Output the (X, Y) coordinate of the center of the cell containing the given text.  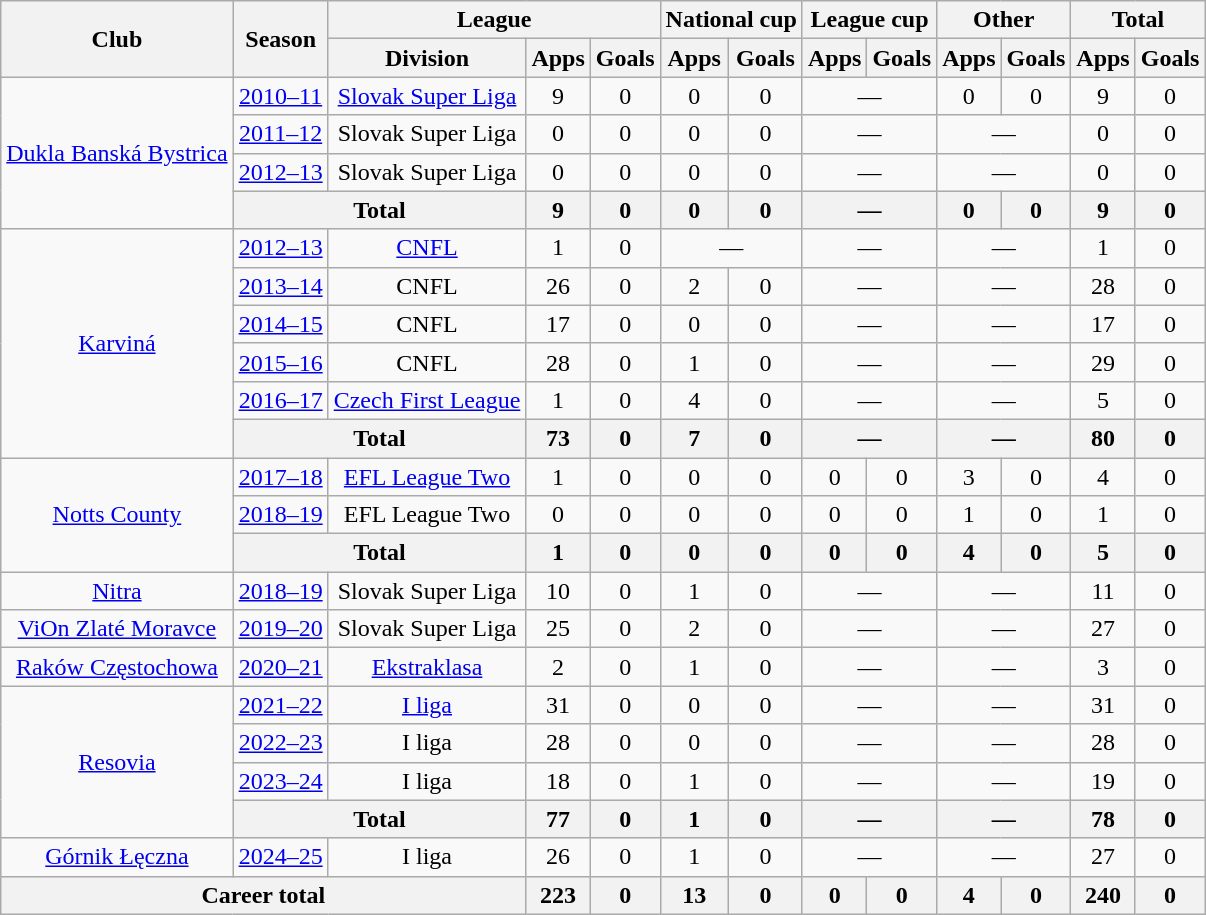
77 (558, 819)
2023–24 (280, 781)
Górnik Łęczna (117, 857)
78 (1103, 819)
2020–21 (280, 667)
2016–17 (280, 400)
2014–15 (280, 324)
2022–23 (280, 743)
19 (1103, 781)
Club (117, 39)
7 (694, 438)
Resovia (117, 762)
Czech First League (427, 400)
223 (558, 895)
2011–12 (280, 134)
ViOn Zlaté Moravce (117, 629)
73 (558, 438)
Other (1004, 20)
2013–14 (280, 286)
Dukla Banská Bystrica (117, 153)
Nitra (117, 591)
Notts County (117, 515)
2017–18 (280, 477)
10 (558, 591)
Season (280, 39)
2010–11 (280, 96)
11 (1103, 591)
Raków Częstochowa (117, 667)
2015–16 (280, 362)
League (494, 20)
League cup (869, 20)
29 (1103, 362)
13 (694, 895)
Career total (264, 895)
240 (1103, 895)
National cup (731, 20)
Ekstraklasa (427, 667)
2021–22 (280, 705)
Division (427, 58)
25 (558, 629)
Karviná (117, 343)
80 (1103, 438)
2019–20 (280, 629)
2024–25 (280, 857)
18 (558, 781)
